From the cell containing the given text, extract its center point as (x, y) coordinate. 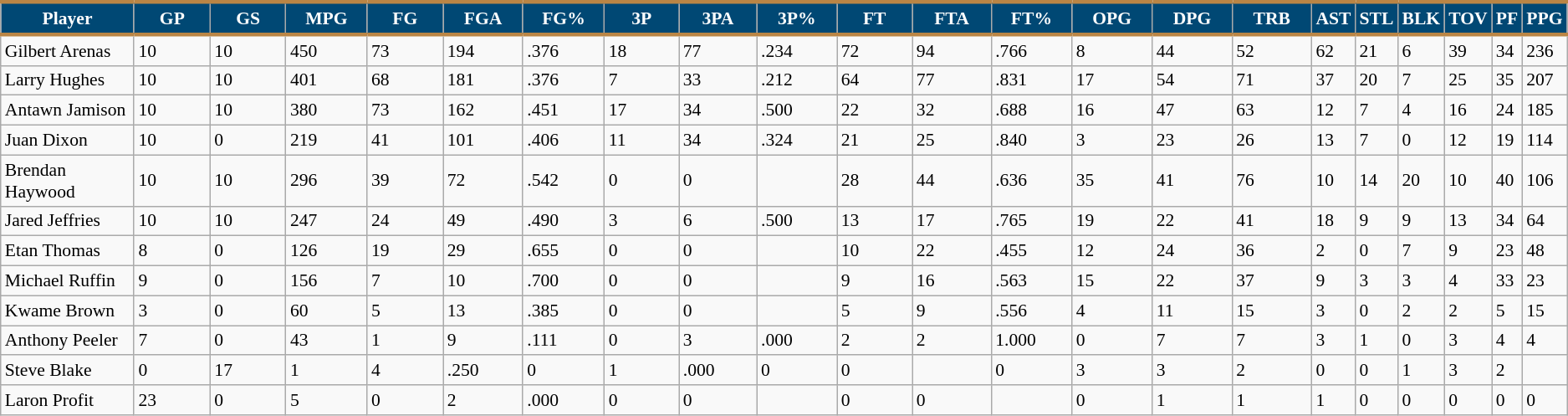
207 (1544, 80)
TRB (1271, 18)
63 (1271, 110)
DPG (1193, 18)
450 (326, 50)
.765 (1032, 221)
.250 (483, 371)
BLK (1421, 18)
54 (1193, 80)
1.000 (1032, 341)
.542 (564, 181)
3P% (797, 18)
3P (642, 18)
126 (326, 251)
219 (326, 141)
FG (405, 18)
36 (1271, 251)
106 (1544, 181)
52 (1271, 50)
194 (483, 50)
Juan Dixon (68, 141)
.556 (1032, 311)
Michael Ruffin (68, 281)
.563 (1032, 281)
Steve Blake (68, 371)
.111 (564, 341)
14 (1376, 181)
GS (248, 18)
Laron Profit (68, 400)
Etan Thomas (68, 251)
.406 (564, 141)
.840 (1032, 141)
.451 (564, 110)
OPG (1112, 18)
401 (326, 80)
Larry Hughes (68, 80)
.234 (797, 50)
94 (952, 50)
Gilbert Arenas (68, 50)
Player (68, 18)
40 (1507, 181)
43 (326, 341)
162 (483, 110)
.324 (797, 141)
MPG (326, 18)
STL (1376, 18)
.455 (1032, 251)
FTA (952, 18)
.766 (1032, 50)
FGA (483, 18)
3PA (718, 18)
.385 (564, 311)
GP (172, 18)
.688 (1032, 110)
47 (1193, 110)
Antawn Jamison (68, 110)
114 (1544, 141)
PPG (1544, 18)
Brendan Haywood (68, 181)
Jared Jeffries (68, 221)
.212 (797, 80)
28 (875, 181)
380 (326, 110)
156 (326, 281)
101 (483, 141)
76 (1271, 181)
.490 (564, 221)
49 (483, 221)
71 (1271, 80)
PF (1507, 18)
Kwame Brown (68, 311)
181 (483, 80)
60 (326, 311)
296 (326, 181)
AST (1333, 18)
.831 (1032, 80)
FG% (564, 18)
Anthony Peeler (68, 341)
.655 (564, 251)
68 (405, 80)
TOV (1468, 18)
26 (1271, 141)
185 (1544, 110)
236 (1544, 50)
32 (952, 110)
.700 (564, 281)
FT (875, 18)
.636 (1032, 181)
62 (1333, 50)
29 (483, 251)
48 (1544, 251)
FT% (1032, 18)
247 (326, 221)
